Locate the cell with the specified text and output its (x, y) center coordinate. 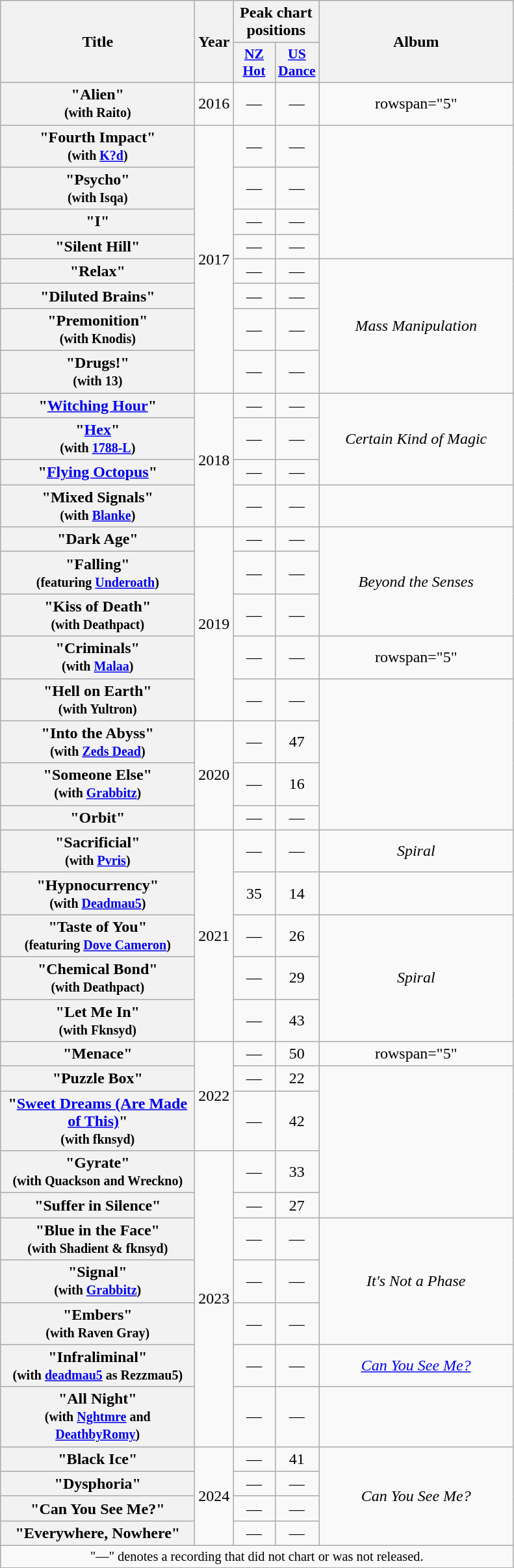
Year (214, 42)
14 (297, 893)
"Into the Abyss" (with Zeds Dead) (97, 742)
2018 (214, 459)
"Hell on Earth" (with Yultron) (97, 699)
"Taste of You" (featuring Dove Cameron) (97, 936)
2019 (214, 624)
"Can You See Me?" (97, 1508)
2023 (214, 1298)
Mass Manipulation (416, 326)
29 (297, 977)
"Someone Else" (with Grabbitz) (97, 784)
"—" denotes a recording that did not chart or was not released. (257, 1556)
35 (254, 893)
"Relax" (97, 271)
"Premonition" (with Knodis) (97, 329)
"Falling" (featuring Underoath) (97, 573)
26 (297, 936)
"Gyrate"(with Quackson and Wreckno) (97, 1172)
33 (297, 1172)
Certain Kind of Magic (416, 438)
"Hypnocurrency" (with Deadmau5) (97, 893)
"I" (97, 222)
"Infraliminal"(with deadmau5 as Rezzmau5) (97, 1366)
Album (416, 42)
"Drugs!" (with 13) (97, 372)
"Dysphoria" (97, 1484)
Peak chart positions (276, 22)
"All Night"(with Nghtmre and DeathbyRomy) (97, 1417)
42 (297, 1121)
43 (297, 1020)
"Mixed Signals" (with Blanke) (97, 506)
"Let Me In" (with Fknsyd) (97, 1020)
"Chemical Bond" (with Deathpact) (97, 977)
16 (297, 784)
2016 (214, 104)
"Embers"(with Raven Gray) (97, 1323)
2017 (214, 259)
NZHot (254, 62)
47 (297, 742)
41 (297, 1459)
"Sacrificial"(with Pvris) (97, 851)
27 (297, 1205)
50 (297, 1054)
2024 (214, 1496)
"Diluted Brains" (97, 296)
"Flying Octopus" (97, 472)
"Puzzle Box" (97, 1079)
"Witching Hour" (97, 405)
Title (97, 42)
It's Not a Phase (416, 1281)
"Hex" (with 1788-L) (97, 439)
"Sweet Dreams (Are Made of This)"(with fknsyd) (97, 1121)
"Orbit" (97, 817)
"Kiss of Death" (with Deathpact) (97, 615)
USDance (297, 62)
"Black Ice" (97, 1459)
"Dark Age" (97, 539)
2020 (214, 775)
"Alien" (with Raito) (97, 104)
"Psycho" (with Isqa) (97, 188)
"Menace" (97, 1054)
2022 (214, 1096)
"Fourth Impact" (with K?d) (97, 146)
"Blue in the Face"(with Shadient & fknsyd) (97, 1239)
Beyond the Senses (416, 582)
"Suffer in Silence" (97, 1205)
2021 (214, 936)
22 (297, 1079)
"Silent Hill" (97, 246)
"Criminals" (with Malaa) (97, 658)
"Signal"(with Grabbitz) (97, 1281)
"Everywhere, Nowhere" (97, 1533)
